Identify which cell holds the provided text, then report its [X, Y] central coordinate. 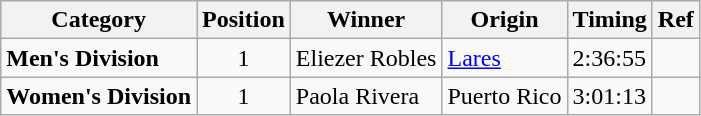
3:01:13 [610, 96]
2:36:55 [610, 58]
Women's Division [99, 96]
Lares [504, 58]
Timing [610, 20]
Winner [366, 20]
Position [244, 20]
Ref [676, 20]
Category [99, 20]
Puerto Rico [504, 96]
Paola Rivera [366, 96]
Origin [504, 20]
Eliezer Robles [366, 58]
Men's Division [99, 58]
